From the cell containing the given text, extract its center point as (x, y) coordinate. 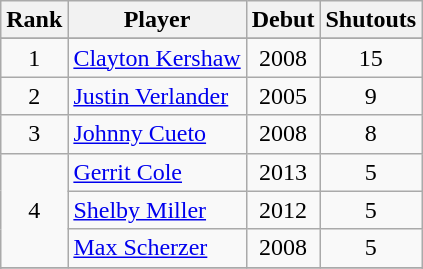
Justin Verlander (157, 96)
Player (157, 20)
2012 (283, 210)
8 (371, 134)
Max Scherzer (157, 248)
3 (34, 134)
Debut (283, 20)
Shutouts (371, 20)
2 (34, 96)
1 (34, 58)
2005 (283, 96)
4 (34, 210)
Gerrit Cole (157, 172)
9 (371, 96)
Clayton Kershaw (157, 58)
Rank (34, 20)
Johnny Cueto (157, 134)
2013 (283, 172)
15 (371, 58)
Shelby Miller (157, 210)
